Extract the (X, Y) coordinate from the center of the cell holding the provided text.  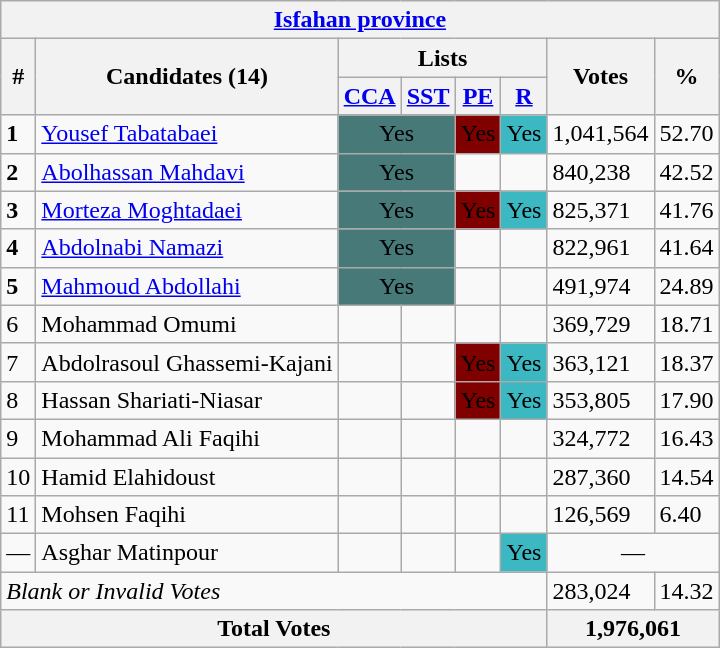
283,024 (600, 591)
4 (18, 248)
R (524, 96)
1,041,564 (600, 134)
8 (18, 400)
11 (18, 515)
9 (18, 438)
Hamid Elahidoust (187, 477)
Candidates (14) (187, 77)
Abdolnabi Namazi (187, 248)
840,238 (600, 172)
6.40 (686, 515)
Mohsen Faqihi (187, 515)
6 (18, 324)
3 (18, 210)
7 (18, 362)
822,961 (600, 248)
42.52 (686, 172)
CCA (370, 96)
SST (428, 96)
17.90 (686, 400)
Yousef Tabatabaei (187, 134)
10 (18, 477)
Isfahan province (360, 20)
Morteza Moghtadaei (187, 210)
14.32 (686, 591)
41.64 (686, 248)
Mohammad Omumi (187, 324)
5 (18, 286)
353,805 (600, 400)
1,976,061 (633, 629)
Total Votes (274, 629)
Abdolrasoul Ghassemi-Kajani (187, 362)
24.89 (686, 286)
369,729 (600, 324)
1 (18, 134)
126,569 (600, 515)
PE (478, 96)
363,121 (600, 362)
14.54 (686, 477)
Mahmoud Abdollahi (187, 286)
Hassan Shariati-Niasar (187, 400)
52.70 (686, 134)
# (18, 77)
Votes (600, 77)
18.37 (686, 362)
324,772 (600, 438)
18.71 (686, 324)
2 (18, 172)
Asghar Matinpour (187, 553)
16.43 (686, 438)
Abolhassan Mahdavi (187, 172)
Mohammad Ali Faqihi (187, 438)
287,360 (600, 477)
% (686, 77)
Blank or Invalid Votes (274, 591)
Lists (442, 58)
491,974 (600, 286)
825,371 (600, 210)
41.76 (686, 210)
